For the text-containing cell, return its midpoint in [X, Y] coordinate format. 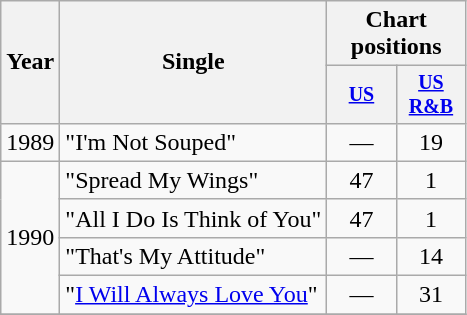
Chart positions [396, 34]
US [362, 94]
"All I Do Is Think of You" [194, 218]
31 [430, 295]
"I'm Not Souped" [194, 142]
14 [430, 256]
USR&B [430, 94]
"Spread My Wings" [194, 180]
Year [30, 62]
Single [194, 62]
"That's My Attitude" [194, 256]
19 [430, 142]
1990 [30, 237]
"I Will Always Love You" [194, 295]
1989 [30, 142]
